Scan for the cell matching the given text and deliver its (X, Y) coordinate at center. 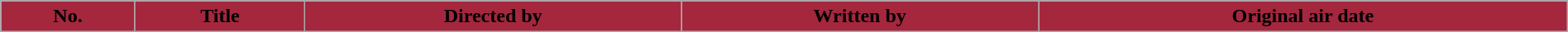
Written by (860, 16)
Original air date (1303, 16)
Title (220, 16)
Directed by (493, 16)
No. (68, 16)
